Find where the given text appears and provide that cell's center as [x, y] coordinate. 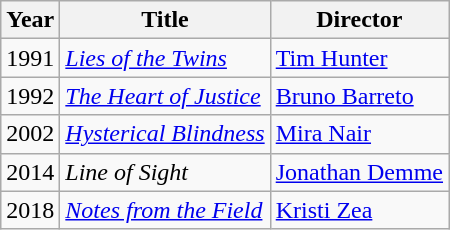
Tim Hunter [359, 58]
1992 [30, 96]
Mira Nair [359, 134]
Hysterical Blindness [165, 134]
2014 [30, 172]
Notes from the Field [165, 210]
Bruno Barreto [359, 96]
2002 [30, 134]
Lies of the Twins [165, 58]
2018 [30, 210]
Jonathan Demme [359, 172]
Title [165, 20]
The Heart of Justice [165, 96]
1991 [30, 58]
Kristi Zea [359, 210]
Director [359, 20]
Year [30, 20]
Line of Sight [165, 172]
